Find where the given text appears and provide that cell's center as [X, Y] coordinate. 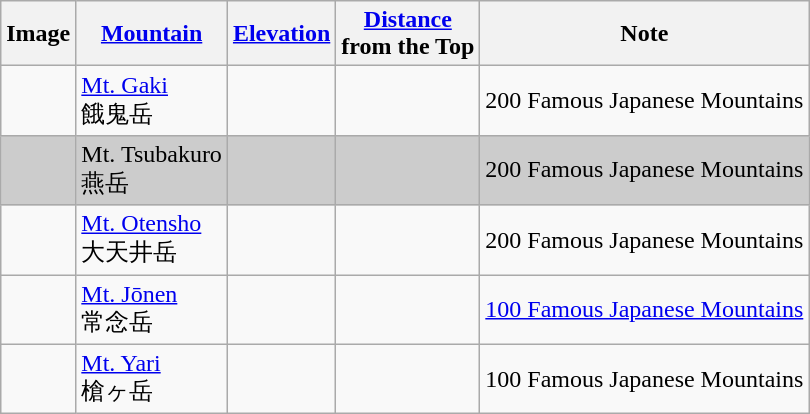
Mountain [152, 34]
Note [644, 34]
Image [38, 34]
Mt. Jōnen常念岳 [152, 309]
Mt. Yari槍ヶ岳 [152, 379]
Mt. Tsubakuro燕岳 [152, 170]
Elevation [281, 34]
Mt. Otensho大天井岳 [152, 240]
Mt. Gaki餓鬼岳 [152, 101]
Distancefrom the Top [408, 34]
